Determine the (x, y) coordinate at the center of the cell enclosing the given text.  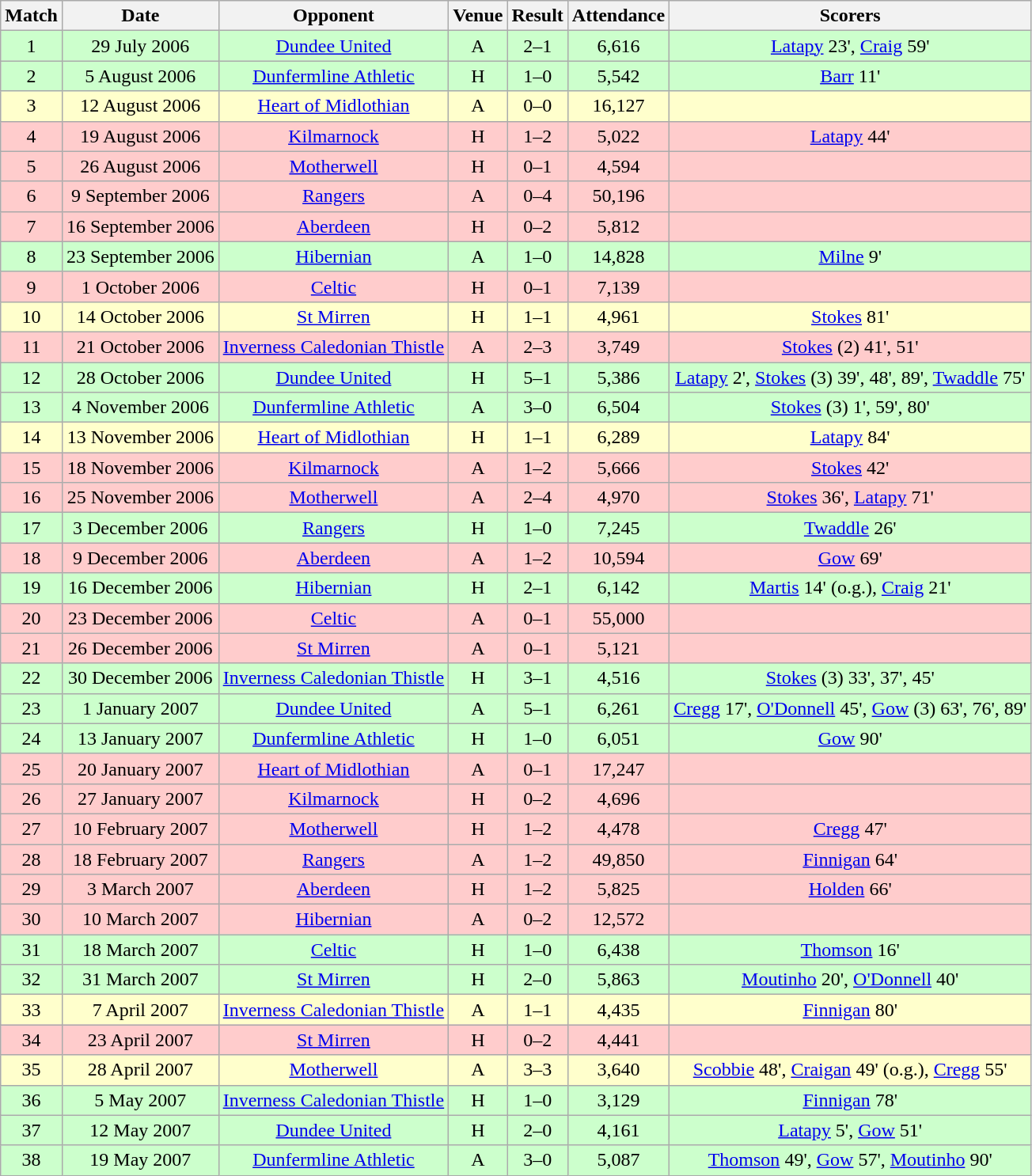
18 March 2007 (140, 950)
4,441 (618, 1040)
Cregg 17', O'Donnell 45', Gow (3) 63', 76', 89' (850, 708)
4,478 (618, 829)
5 August 2006 (140, 76)
5,087 (618, 1160)
33 (32, 1010)
13 (32, 408)
16 September 2006 (140, 226)
5,542 (618, 76)
Result (537, 16)
21 (32, 648)
Latapy 23', Craig 59' (850, 46)
5,812 (618, 226)
1 October 2006 (140, 286)
29 July 2006 (140, 46)
Scobbie 48', Craigan 49' (o.g.), Cregg 55' (850, 1070)
1 (32, 46)
Finnigan 80' (850, 1010)
27 January 2007 (140, 799)
9 (32, 286)
14 (32, 438)
Opponent (334, 16)
3–3 (537, 1070)
14,828 (618, 256)
6,616 (618, 46)
10,594 (618, 558)
25 (32, 768)
32 (32, 980)
21 October 2006 (140, 347)
6 (32, 196)
19 May 2007 (140, 1160)
35 (32, 1070)
1 January 2007 (140, 708)
3,129 (618, 1100)
7,139 (618, 286)
Twaddle 26' (850, 528)
24 (32, 738)
5,825 (618, 890)
4,696 (618, 799)
30 December 2006 (140, 678)
12 August 2006 (140, 106)
26 December 2006 (140, 648)
Martis 14' (o.g.), Craig 21' (850, 588)
Gow 69' (850, 558)
Stokes 36', Latapy 71' (850, 498)
Holden 66' (850, 890)
16 (32, 498)
4,970 (618, 498)
17,247 (618, 768)
4,516 (618, 678)
5,863 (618, 980)
Milne 9' (850, 256)
20 (32, 618)
6,051 (618, 738)
Thomson 49', Gow 57', Moutinho 90' (850, 1160)
19 (32, 588)
11 (32, 347)
0–4 (537, 196)
Venue (478, 16)
12 (32, 377)
10 February 2007 (140, 829)
28 (32, 859)
34 (32, 1040)
36 (32, 1100)
2–4 (537, 498)
Finnigan 64' (850, 859)
Stokes (3) 1', 59', 80' (850, 408)
49,850 (618, 859)
5,022 (618, 136)
6,289 (618, 438)
5 May 2007 (140, 1100)
19 August 2006 (140, 136)
Stokes 81' (850, 317)
5,666 (618, 468)
10 March 2007 (140, 920)
3 December 2006 (140, 528)
3,640 (618, 1070)
55,000 (618, 618)
17 (32, 528)
4 November 2006 (140, 408)
Latapy 44' (850, 136)
3–1 (537, 678)
23 (32, 708)
22 (32, 678)
9 September 2006 (140, 196)
12 May 2007 (140, 1130)
26 August 2006 (140, 166)
7 April 2007 (140, 1010)
13 January 2007 (140, 738)
28 October 2006 (140, 377)
Stokes (3) 33', 37', 45' (850, 678)
Stokes 42' (850, 468)
6,142 (618, 588)
Stokes (2) 41', 51' (850, 347)
37 (32, 1130)
5,121 (618, 648)
38 (32, 1160)
16,127 (618, 106)
0–0 (537, 106)
Finnigan 78' (850, 1100)
4,435 (618, 1010)
23 September 2006 (140, 256)
27 (32, 829)
6,504 (618, 408)
6,261 (618, 708)
2–3 (537, 347)
2 (32, 76)
Moutinho 20', O'Donnell 40' (850, 980)
31 March 2007 (140, 980)
23 December 2006 (140, 618)
Date (140, 16)
7,245 (618, 528)
Latapy 5', Gow 51' (850, 1130)
18 February 2007 (140, 859)
28 April 2007 (140, 1070)
14 October 2006 (140, 317)
8 (32, 256)
4 (32, 136)
4,594 (618, 166)
9 December 2006 (140, 558)
3 (32, 106)
18 (32, 558)
12,572 (618, 920)
7 (32, 226)
13 November 2006 (140, 438)
Cregg 47' (850, 829)
Gow 90' (850, 738)
23 April 2007 (140, 1040)
4,961 (618, 317)
6,438 (618, 950)
3,749 (618, 347)
25 November 2006 (140, 498)
20 January 2007 (140, 768)
Barr 11' (850, 76)
5 (32, 166)
Latapy 2', Stokes (3) 39', 48', 89', Twaddle 75' (850, 377)
3 March 2007 (140, 890)
31 (32, 950)
10 (32, 317)
Thomson 16' (850, 950)
15 (32, 468)
4,161 (618, 1130)
26 (32, 799)
Scorers (850, 16)
18 November 2006 (140, 468)
29 (32, 890)
50,196 (618, 196)
16 December 2006 (140, 588)
5,386 (618, 377)
30 (32, 920)
Attendance (618, 16)
Match (32, 16)
Latapy 84' (850, 438)
